Return [X, Y] of the center of cell containing provided text 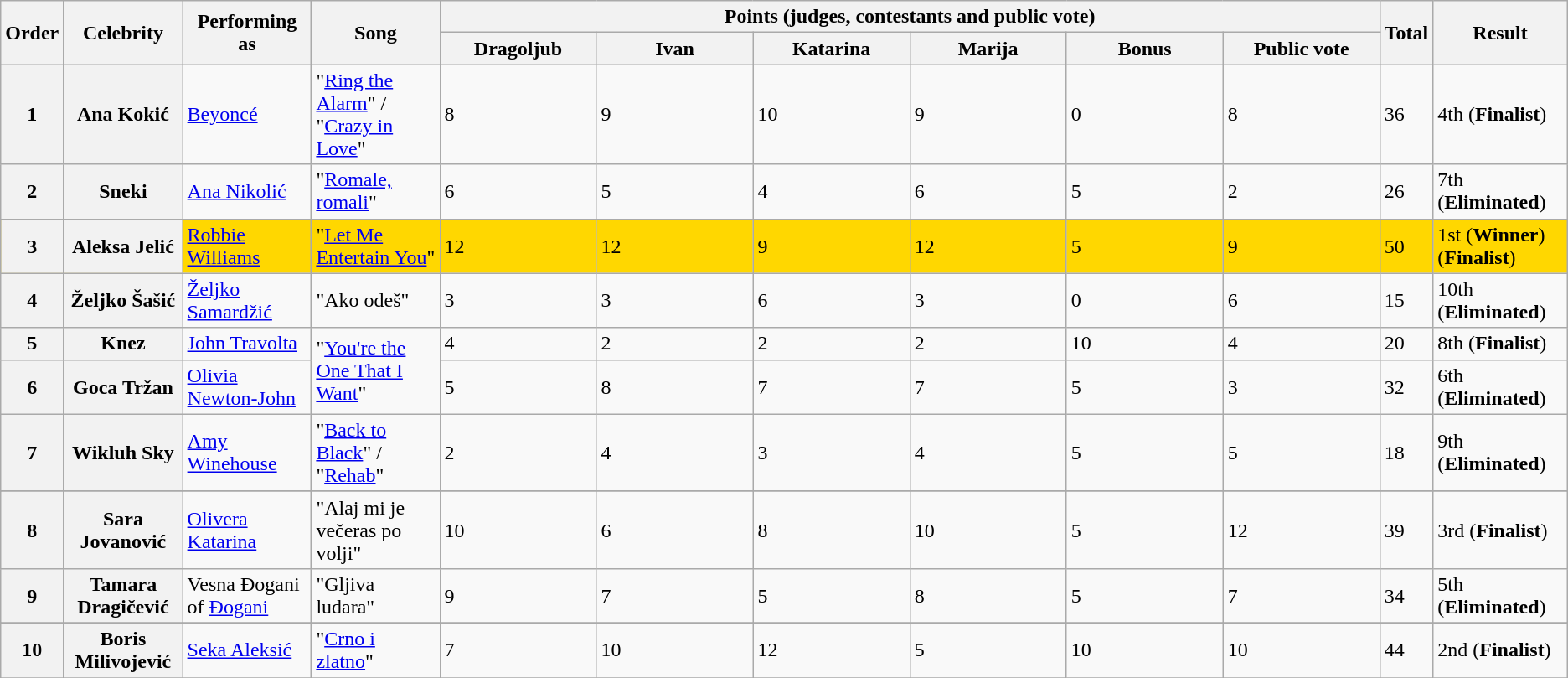
44 [1406, 650]
Tamara Dragičević [123, 595]
Celebrity [123, 33]
9th (Eliminated) [1500, 453]
Dragoljub [518, 49]
Katarina [831, 49]
Željko Šašić [123, 300]
Total [1406, 33]
20 [1406, 344]
Bonus [1144, 49]
Seka Aleksić [247, 650]
"Ako odeš" [375, 300]
8th (Finalist) [1500, 344]
39 [1406, 530]
Ivan [675, 49]
10th (Eliminated) [1500, 300]
Ana Kokić [123, 114]
Sara Jovanović [123, 530]
Boris Milivojević [123, 650]
3rd (Finalist) [1500, 530]
Olivera Katarina [247, 530]
Beyoncé [247, 114]
Željko Samardžić [247, 300]
15 [1406, 300]
"Crno i zlatno" [375, 650]
"Back to Black" / "Rehab" [375, 453]
36 [1406, 114]
"Let Me Entertain You" [375, 246]
Order [32, 33]
1 [32, 114]
5th (Eliminated) [1500, 595]
Performing as [247, 33]
Amy Winehouse [247, 453]
32 [1406, 387]
Wikluh Sky [123, 453]
Points (judges, contestants and public vote) [910, 17]
Goca Tržan [123, 387]
Marija [988, 49]
Public vote [1302, 49]
"Romale, romali" [375, 191]
4th (Finalist) [1500, 114]
Vesna Đogani of Đogani [247, 595]
2nd (Finalist) [1500, 650]
"Gljiva ludara" [375, 595]
Sneki [123, 191]
"Ring the Alarm" / "Crazy in Love" [375, 114]
"Alaj mi je večeras po volji" [375, 530]
6th (Eliminated) [1500, 387]
50 [1406, 246]
18 [1406, 453]
Song [375, 33]
Result [1500, 33]
26 [1406, 191]
1st (Winner) (Finalist) [1500, 246]
Knez [123, 344]
Robbie Williams [247, 246]
34 [1406, 595]
"You're the One That I Want" [375, 370]
7th (Eliminated) [1500, 191]
Olivia Newton-John [247, 387]
Aleksa Jelić [123, 246]
Ana Nikolić [247, 191]
John Travolta [247, 344]
